Search for the cell housing the specified text and yield its [X, Y] center coordinate. 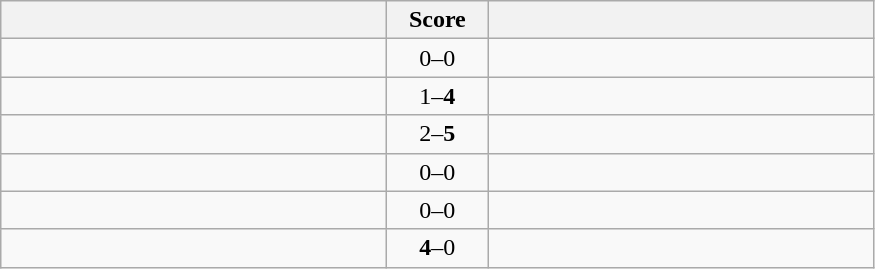
1–4 [438, 96]
4–0 [438, 248]
Score [438, 20]
2–5 [438, 134]
